For the text-containing cell, return its midpoint in (x, y) coordinate format. 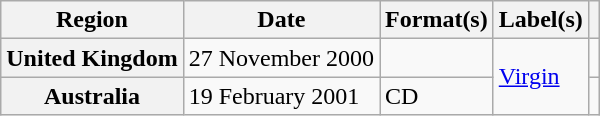
Virgin (540, 77)
CD (437, 96)
Date (281, 20)
Region (92, 20)
Label(s) (540, 20)
United Kingdom (92, 58)
19 February 2001 (281, 96)
Format(s) (437, 20)
27 November 2000 (281, 58)
Australia (92, 96)
